Output the [X, Y] coordinate of the center of the cell containing the given text.  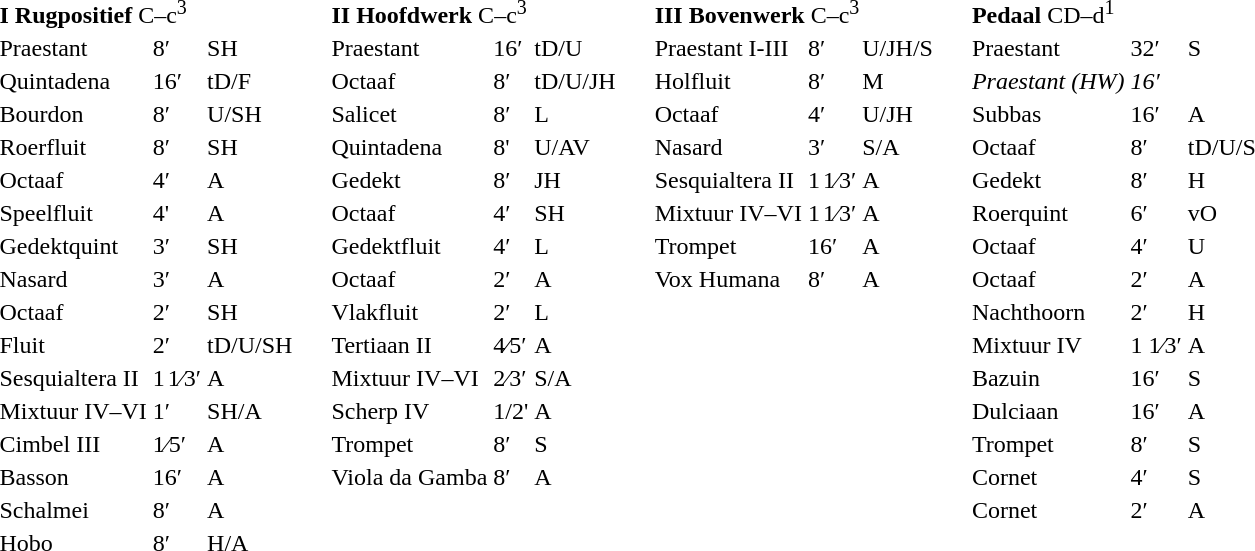
tD/F [250, 81]
Tertiaan II [410, 345]
2⁄3′ [511, 378]
32′ [1156, 48]
S [575, 444]
U/AV [575, 147]
JH [575, 180]
Salicet [410, 114]
1⁄5′ [176, 444]
Sesquialtera II [728, 180]
4' [176, 213]
Holfluit [728, 81]
Viola da Gamba [410, 477]
4⁄5′ [511, 345]
Roerquint [1048, 213]
U/SH [250, 114]
Gedektfluit [410, 246]
SH/A [250, 411]
U/JH [898, 114]
Mixtuur IV [1048, 345]
tD/U [575, 48]
U/JH/S [898, 48]
Praestant (HW) [1048, 81]
Dulciaan [1048, 411]
Scherp IV [410, 411]
Subbas [1048, 114]
6′ [1156, 213]
tD/U/JH [575, 81]
Vlakfluit [410, 312]
1′ [176, 411]
Nachthoorn [1048, 312]
Vox Humana [728, 279]
M [898, 81]
Nasard [728, 147]
8' [511, 147]
1/2' [511, 411]
Quintadena [410, 147]
tD/U/SH [250, 345]
Praestant I-III [728, 48]
Bazuin [1048, 378]
